Determine the (x, y) coordinate at the center of the cell enclosing the given text.  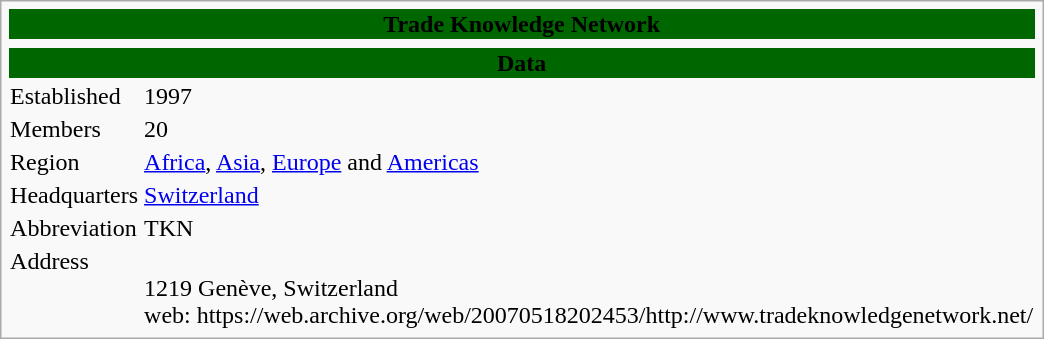
Region (74, 162)
Address (74, 288)
Established (74, 96)
20 (589, 129)
TKN (589, 228)
Abbreviation (74, 228)
Trade Knowledge Network (522, 24)
Data (522, 63)
Switzerland (589, 195)
Headquarters (74, 195)
Members (74, 129)
1219 Genève, Switzerland web: https://web.archive.org/web/20070518202453/http://www.tradeknowledgenetwork.net/ (589, 288)
Africa, Asia, Europe and Americas (589, 162)
1997 (589, 96)
